Return the (X, Y) coordinate for the center point of the cell that contains the specified text.  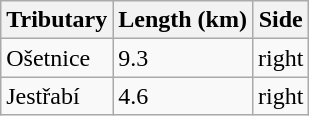
Side (280, 20)
4.6 (183, 96)
Length (km) (183, 20)
Jestřabí (57, 96)
Ošetnice (57, 58)
9.3 (183, 58)
Tributary (57, 20)
